Return [x, y] of the center of cell containing provided text 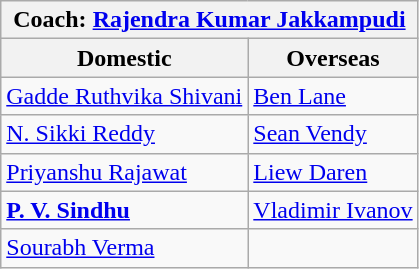
Sean Vendy [333, 134]
Gadde Ruthvika Shivani [124, 96]
N. Sikki Reddy [124, 134]
P. V. Sindhu [124, 210]
Overseas [333, 58]
Sourabh Verma [124, 248]
Coach: Rajendra Kumar Jakkampudi [210, 20]
Liew Daren [333, 172]
Domestic [124, 58]
Priyanshu Rajawat [124, 172]
Ben Lane [333, 96]
Vladimir Ivanov [333, 210]
